Search for the cell housing the specified text and yield its (X, Y) center coordinate. 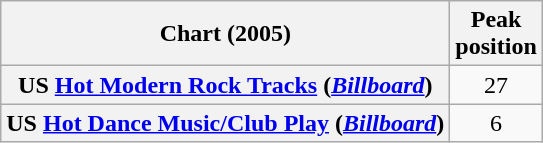
27 (496, 85)
US Hot Dance Music/Club Play (Billboard) (226, 123)
Chart (2005) (226, 34)
US Hot Modern Rock Tracks (Billboard) (226, 85)
6 (496, 123)
Peakposition (496, 34)
